Determine the (x, y) coordinate at the center of the cell enclosing the given text.  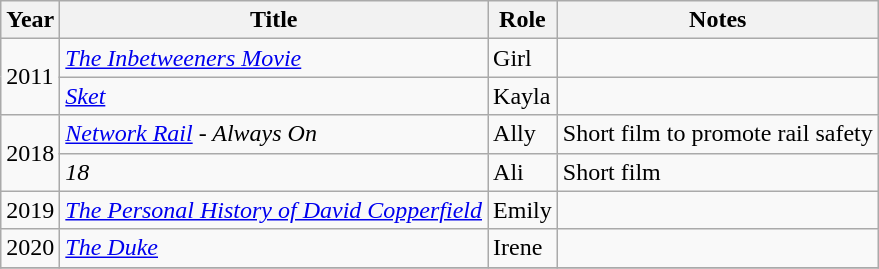
Irene (523, 248)
Short film (718, 172)
Sket (274, 96)
Short film to promote rail safety (718, 134)
18 (274, 172)
2019 (30, 210)
Role (523, 20)
The Personal History of David Copperfield (274, 210)
Year (30, 20)
Ali (523, 172)
The Duke (274, 248)
Notes (718, 20)
Title (274, 20)
2018 (30, 153)
2011 (30, 77)
2020 (30, 248)
The Inbetweeners Movie (274, 58)
Kayla (523, 96)
Emily (523, 210)
Girl (523, 58)
Ally (523, 134)
Network Rail - Always On (274, 134)
